Find where the given text appears and provide that cell's center as [X, Y] coordinate. 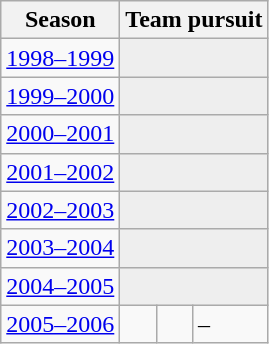
1998–1999 [60, 58]
2001–2002 [60, 172]
2004–2005 [60, 286]
1999–2000 [60, 96]
Team pursuit [194, 20]
Season [60, 20]
– [230, 324]
2005–2006 [60, 324]
2002–2003 [60, 210]
2000–2001 [60, 134]
2003–2004 [60, 248]
